Search for the cell housing the specified text and yield its [X, Y] center coordinate. 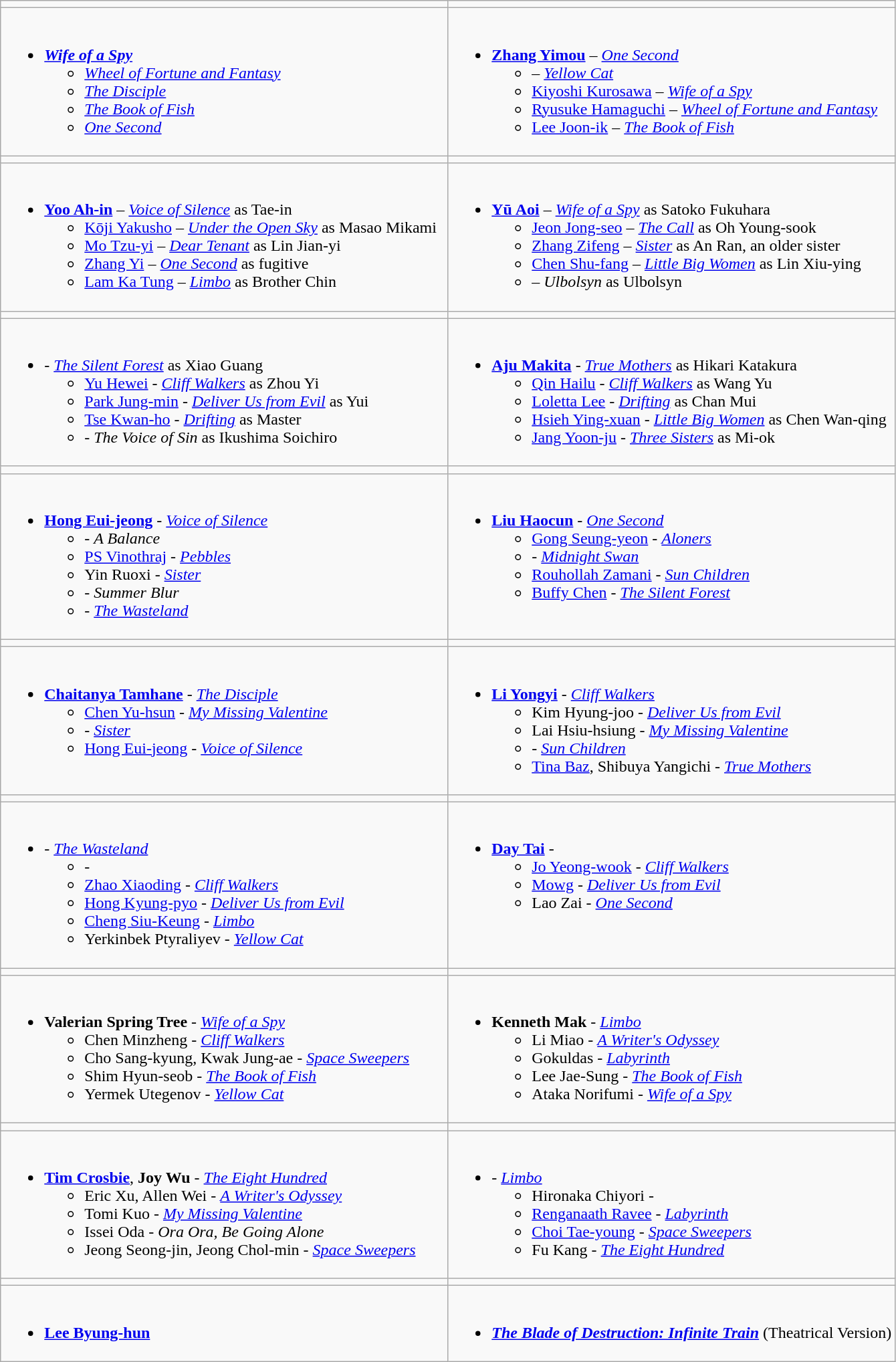
Liu Haocun - One Second Gong Seung-yeon - Aloners - Midnight Swan Rouhollah Zamani - Sun Children Buffy Chen - The Silent Forest [671, 556]
- The Wasteland - Zhao Xiaoding - Cliff Walkers Hong Kyung-pyo - Deliver Us from Evil Cheng Siu-Keung - Limbo Yerkinbek Ptyraliyev - Yellow Cat [225, 885]
- Limbo Hironaka Chiyori - Renganaath Ravee - Labyrinth Choi Tae-young - Space Sweepers Fu Kang - The Eight Hundred [671, 1205]
Hong Eui-jeong - Voice of Silence - A Balance PS Vinothraj - Pebbles Yin Ruoxi - Sister - Summer Blur - The Wasteland [225, 556]
Lee Byung-hun [225, 1324]
Wife of a SpyWheel of Fortune and Fantasy The Disciple The Book of Fish One Second [225, 82]
Chaitanya Tamhane - The Disciple Chen Yu-hsun - My Missing Valentine - Sister Hong Eui-jeong - Voice of Silence [225, 721]
The Blade of Destruction: Infinite Train (Theatrical Version) [671, 1324]
Day Tai - Jo Yeong-wook - Cliff Walkers Mowg - Deliver Us from Evil Lao Zai - One Second [671, 885]
Kenneth Mak - Limbo Li Miao - A Writer's Odyssey Gokuldas - Labyrinth Lee Jae-Sung - The Book of Fish Ataka Norifumi - Wife of a Spy [671, 1050]
